Pinpoint the cell where the given text exists, returning its [X, Y] midpoint coordinate. 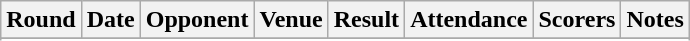
Date [110, 20]
Notes [655, 20]
Opponent [197, 20]
Result [366, 20]
Attendance [469, 20]
Scorers [577, 20]
Round [41, 20]
Venue [291, 20]
